Detect which cell encompasses the target text, then output its [x, y] center coordinate. 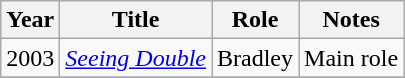
Seeing Double [136, 58]
2003 [30, 58]
Year [30, 20]
Role [256, 20]
Title [136, 20]
Bradley [256, 58]
Notes [352, 20]
Main role [352, 58]
